Locate the cell with the specified text and output its (X, Y) center coordinate. 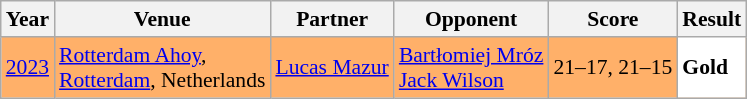
Year (28, 19)
Result (712, 19)
Venue (162, 19)
Bartłomiej Mróz Jack Wilson (472, 68)
Gold (712, 68)
Score (612, 19)
21–17, 21–15 (612, 68)
Opponent (472, 19)
Lucas Mazur (332, 68)
Rotterdam Ahoy,Rotterdam, Netherlands (162, 68)
Partner (332, 19)
2023 (28, 68)
